Locate the cell with the specified text and output its [x, y] center coordinate. 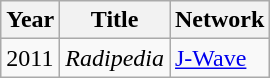
2011 [30, 58]
Year [30, 20]
Title [115, 20]
Radipedia [115, 58]
Network [220, 20]
J-Wave [220, 58]
